Extract the (x, y) coordinate from the center of the cell holding the provided text.  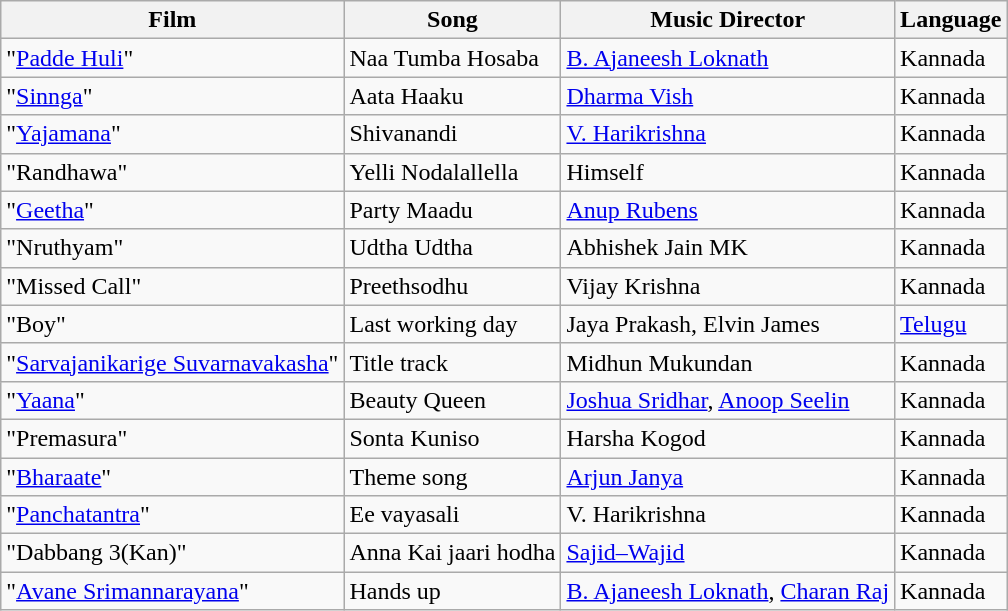
"Sarvajanikarige Suvarnavakasha" (172, 362)
Music Director (728, 20)
"Missed Call" (172, 286)
Midhun Mukundan (728, 362)
Joshua Sridhar, Anoop Seelin (728, 400)
Beauty Queen (452, 400)
Theme song (452, 477)
Last working day (452, 324)
Vijay Krishna (728, 286)
Language (951, 20)
Harsha Kogod (728, 438)
"Yajamana" (172, 134)
Aata Haaku (452, 96)
Abhishek Jain MK (728, 248)
Anna Kai jaari hodha (452, 553)
"Geetha" (172, 210)
B. Ajaneesh Loknath (728, 58)
Preethsodhu (452, 286)
Film (172, 20)
Hands up (452, 591)
"Randhawa" (172, 172)
Naa Tumba Hosaba (452, 58)
Dharma Vish (728, 96)
"Bharaate" (172, 477)
"Avane Srimannarayana" (172, 591)
"Nruthyam" (172, 248)
"Sinnga" (172, 96)
B. Ajaneesh Loknath, Charan Raj (728, 591)
"Padde Huli" (172, 58)
Anup Rubens (728, 210)
"Yaana" (172, 400)
"Panchatantra" (172, 515)
Ee vayasali (452, 515)
Song (452, 20)
Sajid–Wajid (728, 553)
Arjun Janya (728, 477)
"Premasura" (172, 438)
"Dabbang 3(Kan)" (172, 553)
Yelli Nodalallella (452, 172)
Telugu (951, 324)
Jaya Prakash, Elvin James (728, 324)
Sonta Kuniso (452, 438)
"Boy" (172, 324)
Himself (728, 172)
Shivanandi (452, 134)
Party Maadu (452, 210)
Title track (452, 362)
Udtha Udtha (452, 248)
